Determine the [X, Y] coordinate at the center of the cell enclosing the given text.  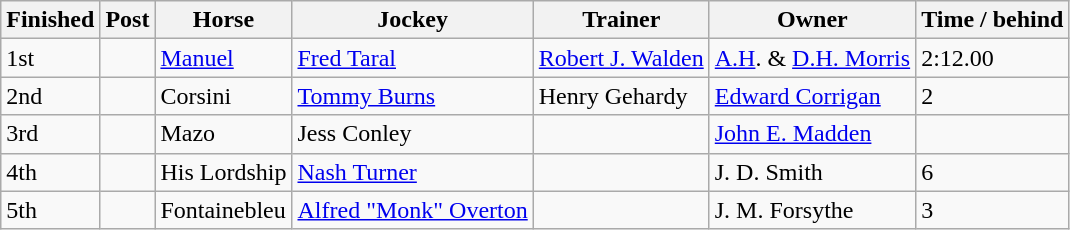
2nd [50, 96]
3rd [50, 134]
Fred Taral [412, 58]
Jess Conley [412, 134]
Jockey [412, 20]
Manuel [224, 58]
Alfred "Monk" Overton [412, 210]
4th [50, 172]
A.H. & D.H. Morris [812, 58]
Edward Corrigan [812, 96]
John E. Madden [812, 134]
5th [50, 210]
Nash Turner [412, 172]
1st [50, 58]
6 [992, 172]
Henry Gehardy [621, 96]
Post [128, 20]
Corsini [224, 96]
3 [992, 210]
Robert J. Walden [621, 58]
Owner [812, 20]
Tommy Burns [412, 96]
His Lordship [224, 172]
Finished [50, 20]
J. D. Smith [812, 172]
2 [992, 96]
Time / behind [992, 20]
J. M. Forsythe [812, 210]
2:12.00 [992, 58]
Fontainebleu [224, 210]
Trainer [621, 20]
Horse [224, 20]
Mazo [224, 134]
